Provide the [X, Y] coordinate of the cell's center where the given text is located.  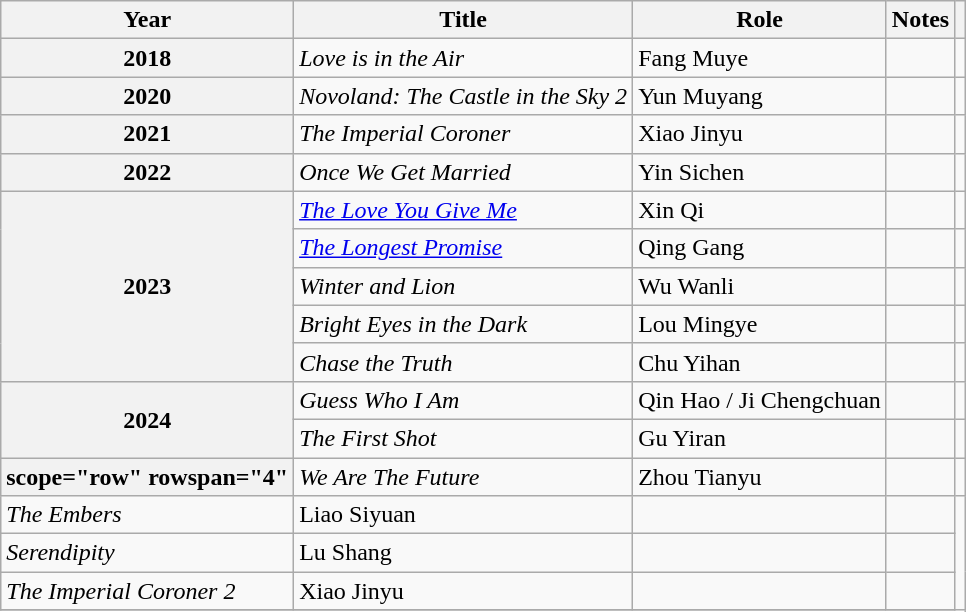
Serendipity [148, 553]
Title [464, 20]
2018 [148, 58]
Chase the Truth [464, 362]
Wu Wanli [760, 286]
Once We Get Married [464, 172]
Year [148, 20]
2020 [148, 96]
Notes [920, 20]
The Imperial Coroner 2 [148, 591]
Qing Gang [760, 248]
Bright Eyes in the Dark [464, 324]
Liao Siyuan [464, 515]
Guess Who I Am [464, 400]
2022 [148, 172]
Xin Qi [760, 210]
The Imperial Coroner [464, 134]
scope="row" rowspan="4" [148, 477]
2023 [148, 286]
Novoland: The Castle in the Sky 2 [464, 96]
Zhou Tianyu [760, 477]
2021 [148, 134]
The First Shot [464, 438]
2024 [148, 419]
Lu Shang [464, 553]
We Are The Future [464, 477]
Fang Muye [760, 58]
The Embers [148, 515]
The Love You Give Me [464, 210]
Role [760, 20]
Chu Yihan [760, 362]
Qin Hao / Ji Chengchuan [760, 400]
Gu Yiran [760, 438]
Lou Mingye [760, 324]
Love is in the Air [464, 58]
Yun Muyang [760, 96]
Winter and Lion [464, 286]
Yin Sichen [760, 172]
The Longest Promise [464, 248]
